Pinpoint the cell where the given text exists, returning its [X, Y] midpoint coordinate. 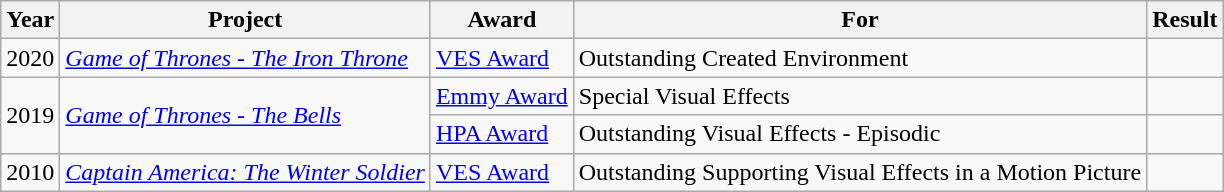
For [860, 20]
Captain America: The Winter Soldier [246, 172]
Award [502, 20]
Year [30, 20]
Special Visual Effects [860, 96]
Emmy Award [502, 96]
Game of Thrones - The Iron Throne [246, 58]
Outstanding Supporting Visual Effects in a Motion Picture [860, 172]
2010 [30, 172]
Result [1185, 20]
HPA Award [502, 134]
Outstanding Visual Effects - Episodic [860, 134]
Project [246, 20]
Game of Thrones - The Bells [246, 115]
2020 [30, 58]
Outstanding Created Environment [860, 58]
2019 [30, 115]
